Output the (X, Y) coordinate of the center of the cell containing the given text.  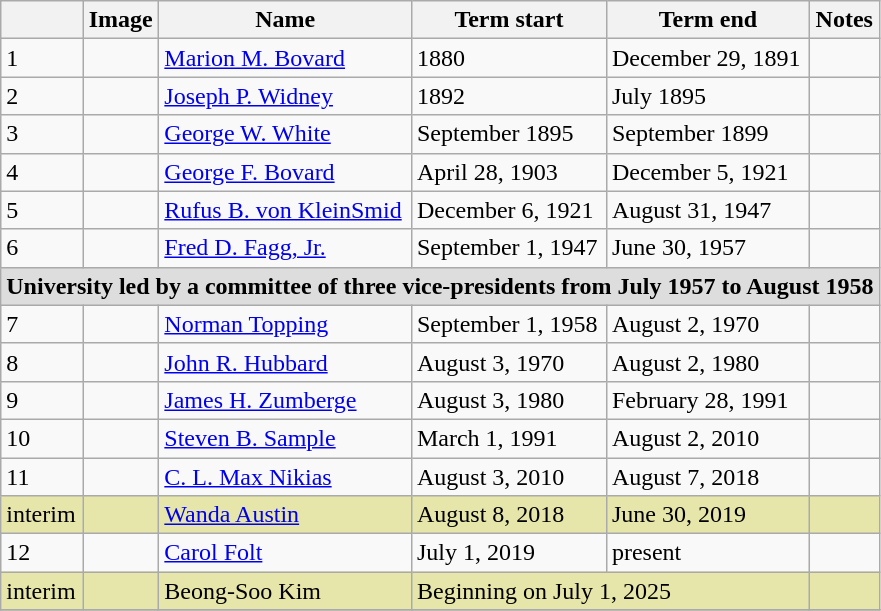
John R. Hubbard (286, 362)
August 8, 2018 (508, 515)
Wanda Austin (286, 515)
4 (42, 172)
9 (42, 400)
George F. Bovard (286, 172)
Fred D. Fagg, Jr. (286, 248)
August 3, 2010 (508, 477)
February 28, 1991 (708, 400)
August 7, 2018 (708, 477)
Steven B. Sample (286, 438)
Term end (708, 20)
September 1, 1947 (508, 248)
1892 (508, 96)
Rufus B. von KleinSmid (286, 210)
University led by a committee of three vice-presidents from July 1957 to August 1958 (440, 286)
James H. Zumberge (286, 400)
August 31, 1947 (708, 210)
December 5, 1921 (708, 172)
Joseph P. Widney (286, 96)
December 29, 1891 (708, 58)
June 30, 2019 (708, 515)
1 (42, 58)
present (708, 553)
3 (42, 134)
6 (42, 248)
June 30, 1957 (708, 248)
8 (42, 362)
10 (42, 438)
Marion M. Bovard (286, 58)
Carol Folt (286, 553)
April 28, 1903 (508, 172)
Term start (508, 20)
1880 (508, 58)
12 (42, 553)
July 1895 (708, 96)
7 (42, 324)
July 1, 2019 (508, 553)
5 (42, 210)
Name (286, 20)
March 1, 1991 (508, 438)
Beong-Soo Kim (286, 591)
2 (42, 96)
August 3, 1970 (508, 362)
September 1899 (708, 134)
August 2, 2010 (708, 438)
Notes (844, 20)
Image (120, 20)
Beginning on July 1, 2025 (610, 591)
11 (42, 477)
C. L. Max Nikias (286, 477)
December 6, 1921 (508, 210)
George W. White (286, 134)
August 2, 1970 (708, 324)
September 1895 (508, 134)
September 1, 1958 (508, 324)
August 3, 1980 (508, 400)
August 2, 1980 (708, 362)
Norman Topping (286, 324)
